Output the (X, Y) coordinate of the center of the cell containing the given text.  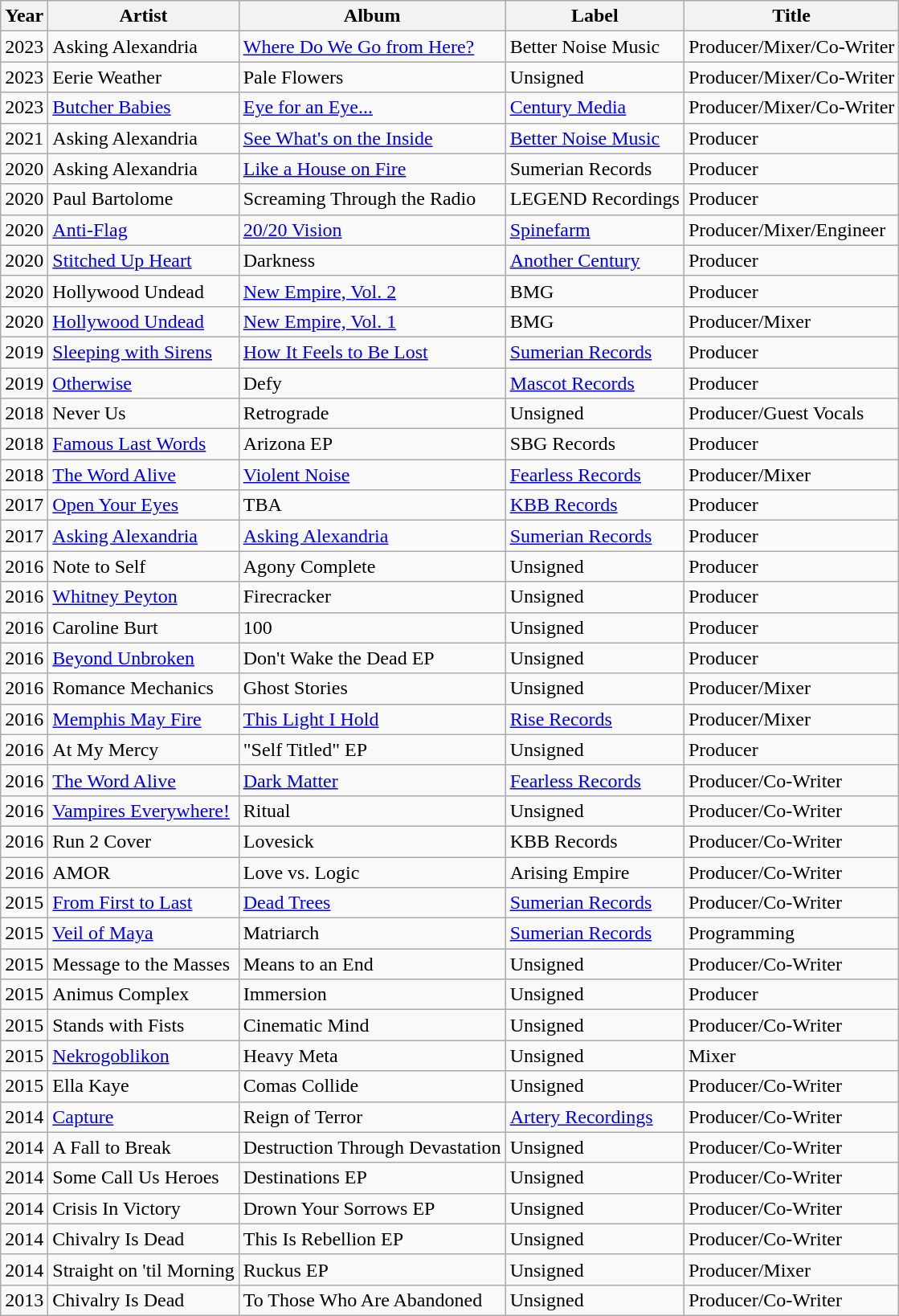
Open Your Eyes (143, 505)
Message to the Masses (143, 964)
Mixer (791, 1056)
Where Do We Go from Here? (372, 47)
Screaming Through the Radio (372, 199)
Arising Empire (595, 872)
LEGEND Recordings (595, 199)
Heavy Meta (372, 1056)
Matriarch (372, 934)
Darkness (372, 260)
Whitney Peyton (143, 597)
Lovesick (372, 841)
Love vs. Logic (372, 872)
20/20 Vision (372, 230)
Beyond Unbroken (143, 658)
Romance Mechanics (143, 689)
Artery Recordings (595, 1117)
AMOR (143, 872)
Capture (143, 1117)
Producer/Mixer/Engineer (791, 230)
Crisis In Victory (143, 1208)
See What's on the Inside (372, 138)
Cinematic Mind (372, 1025)
Arizona EP (372, 444)
Don't Wake the Dead EP (372, 658)
Otherwise (143, 383)
Sleeping with Sirens (143, 352)
Agony Complete (372, 566)
Defy (372, 383)
Drown Your Sorrows EP (372, 1208)
Straight on 'til Morning (143, 1269)
Stands with Fists (143, 1025)
Spinefarm (595, 230)
TBA (372, 505)
Means to an End (372, 964)
Year (24, 16)
Producer/Guest Vocals (791, 414)
2021 (24, 138)
Label (595, 16)
Veil of Maya (143, 934)
Memphis May Fire (143, 719)
Dark Matter (372, 780)
Famous Last Words (143, 444)
Rise Records (595, 719)
Dead Trees (372, 903)
Firecracker (372, 597)
Destruction Through Devastation (372, 1147)
To Those Who Are Abandoned (372, 1300)
How It Feels to Be Lost (372, 352)
This Is Rebellion EP (372, 1239)
Title (791, 16)
Stitched Up Heart (143, 260)
Anti-Flag (143, 230)
From First to Last (143, 903)
Run 2 Cover (143, 841)
Vampires Everywhere! (143, 811)
Destinations EP (372, 1178)
Comas Collide (372, 1086)
Immersion (372, 995)
A Fall to Break (143, 1147)
Some Call Us Heroes (143, 1178)
100 (372, 627)
Century Media (595, 108)
Butcher Babies (143, 108)
Ghost Stories (372, 689)
Mascot Records (595, 383)
Pale Flowers (372, 77)
Never Us (143, 414)
Paul Bartolome (143, 199)
Eerie Weather (143, 77)
New Empire, Vol. 1 (372, 321)
Like a House on Fire (372, 169)
New Empire, Vol. 2 (372, 291)
Ritual (372, 811)
Nekrogoblikon (143, 1056)
Another Century (595, 260)
Ella Kaye (143, 1086)
Reign of Terror (372, 1117)
Animus Complex (143, 995)
Note to Self (143, 566)
2013 (24, 1300)
Retrograde (372, 414)
At My Mercy (143, 750)
This Light I Hold (372, 719)
Violent Noise (372, 475)
SBG Records (595, 444)
Album (372, 16)
Caroline Burt (143, 627)
Eye for an Eye... (372, 108)
Ruckus EP (372, 1269)
Artist (143, 16)
"Self Titled" EP (372, 750)
Programming (791, 934)
